Search for the cell housing the specified text and yield its [x, y] center coordinate. 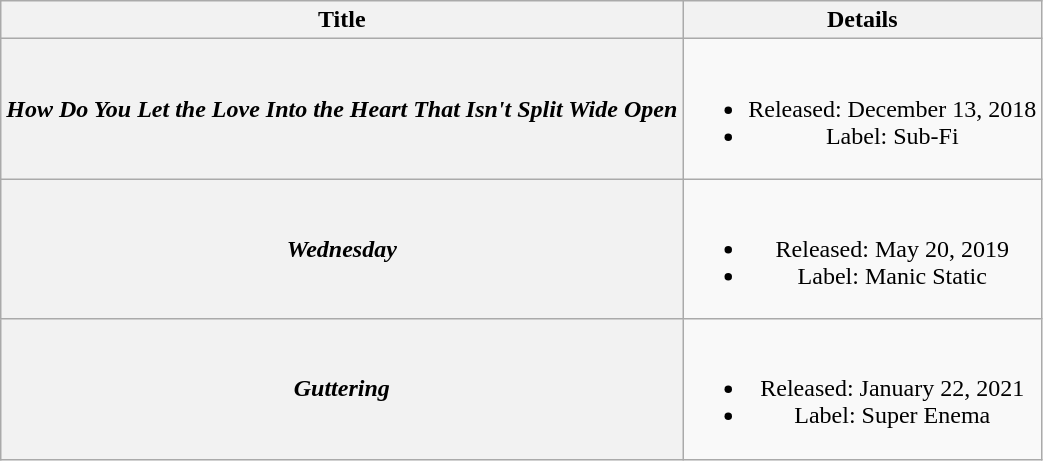
Title [342, 20]
Released: May 20, 2019Label: Manic Static [862, 249]
Details [862, 20]
Wednesday [342, 249]
Guttering [342, 389]
How Do You Let the Love Into the Heart That Isn't Split Wide Open [342, 109]
Released: January 22, 2021Label: Super Enema [862, 389]
Released: December 13, 2018Label: Sub-Fi [862, 109]
